Capture the cell that displays the provided text and extract its (x, y) central coordinate. 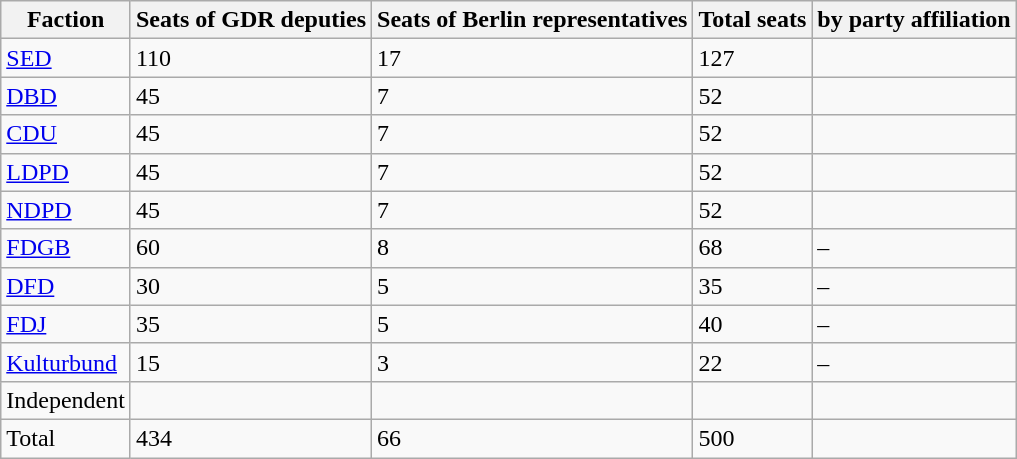
30 (250, 286)
FDGB (66, 248)
DBD (66, 96)
Seats of GDR deputies (250, 20)
Seats of Berlin representatives (532, 20)
Kulturbund (66, 362)
3 (532, 362)
127 (752, 58)
434 (250, 438)
40 (752, 324)
60 (250, 248)
Total seats (752, 20)
Total (66, 438)
15 (250, 362)
22 (752, 362)
SED (66, 58)
8 (532, 248)
68 (752, 248)
DFD (66, 286)
LDPD (66, 172)
Independent (66, 400)
by party affiliation (914, 20)
FDJ (66, 324)
NDPD (66, 210)
17 (532, 58)
CDU (66, 134)
500 (752, 438)
Faction (66, 20)
66 (532, 438)
110 (250, 58)
